Extract the (x, y) coordinate from the center of the cell holding the provided text.  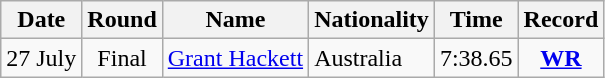
Record (561, 20)
Time (476, 20)
Round (122, 20)
Final (122, 58)
Name (235, 20)
Date (42, 20)
7:38.65 (476, 58)
Grant Hackett (235, 58)
Nationality (372, 20)
27 July (42, 58)
WR (561, 58)
Australia (372, 58)
